Capture the cell that displays the provided text and extract its [x, y] central coordinate. 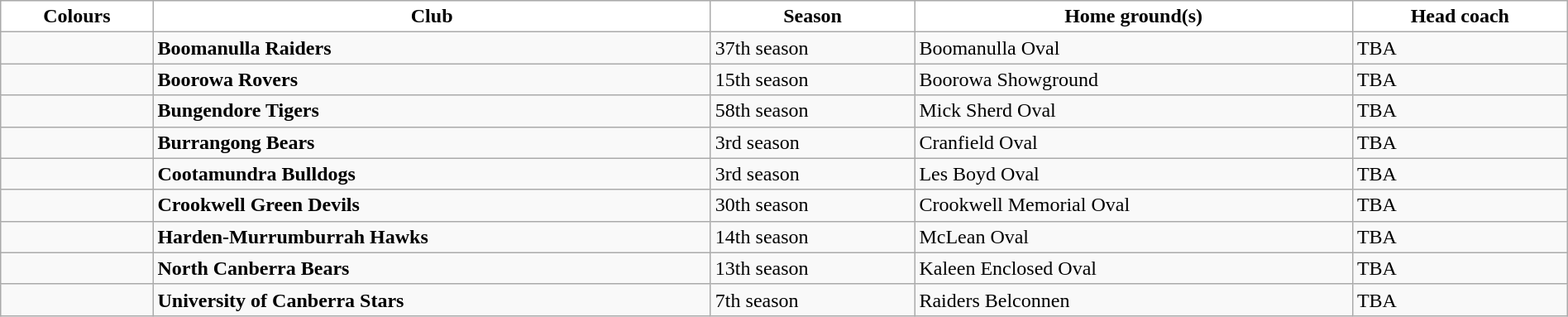
13th season [812, 268]
Harden-Murrumburrah Hawks [432, 237]
Boorowa Showground [1133, 79]
Colours [77, 17]
37th season [812, 48]
Raiders Belconnen [1133, 300]
Head coach [1460, 17]
58th season [812, 111]
Crookwell Green Devils [432, 205]
Bungendore Tigers [432, 111]
30th season [812, 205]
University of Canberra Stars [432, 300]
Les Boyd Oval [1133, 174]
Kaleen Enclosed Oval [1133, 268]
Mick Sherd Oval [1133, 111]
7th season [812, 300]
Boomanulla Raiders [432, 48]
McLean Oval [1133, 237]
Cootamundra Bulldogs [432, 174]
Cranfield Oval [1133, 142]
Burrangong Bears [432, 142]
Boomanulla Oval [1133, 48]
Club [432, 17]
15th season [812, 79]
Crookwell Memorial Oval [1133, 205]
Season [812, 17]
Home ground(s) [1133, 17]
North Canberra Bears [432, 268]
Boorowa Rovers [432, 79]
14th season [812, 237]
